From the cell containing the given text, extract its center point as [X, Y] coordinate. 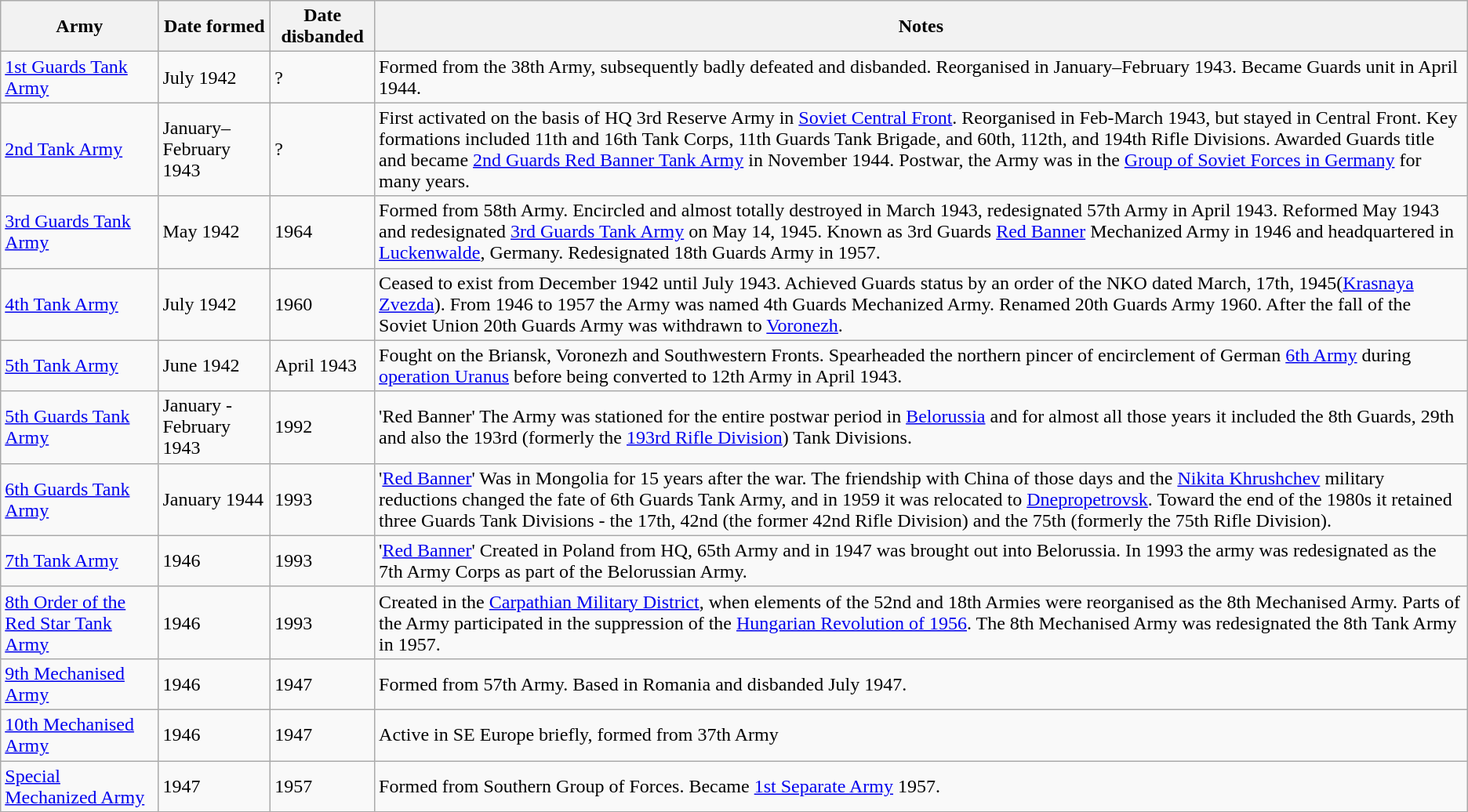
8th Order of the Red Star Tank Army [80, 622]
5th Tank Army [80, 365]
1st Guards Tank Army [80, 77]
7th Tank Army [80, 561]
January - February 1943 [215, 427]
5th Guards Tank Army [80, 427]
1992 [323, 427]
Formed from the 38th Army, subsequently badly defeated and disbanded. Reorganised in January–February 1943. Became Guards unit in April 1944. [921, 77]
Active in SE Europe briefly, formed from 37th Army [921, 735]
3rd Guards Tank Army [80, 232]
January–February 1943 [215, 149]
4th Tank Army [80, 304]
Notes [921, 27]
1964 [323, 232]
May 1942 [215, 232]
6th Guards Tank Army [80, 499]
1957 [323, 785]
10th Mechanised Army [80, 735]
Formed from 57th Army. Based in Romania and disbanded July 1947. [921, 683]
2nd Tank Army [80, 149]
Army [80, 27]
April 1943 [323, 365]
Date formed [215, 27]
June 1942 [215, 365]
Formed from Southern Group of Forces. Became 1st Separate Army 1957. [921, 785]
Date disbanded [323, 27]
1960 [323, 304]
Special Mechanized Army [80, 785]
9th Mechanised Army [80, 683]
January 1944 [215, 499]
